Extract the (x, y) coordinate from the center of the cell holding the provided text.  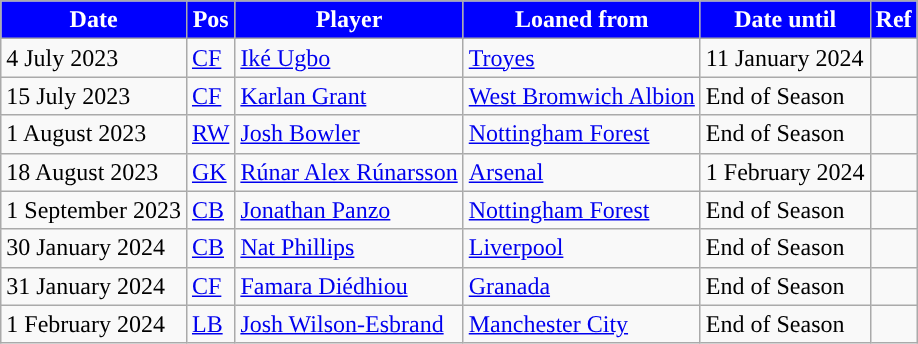
Troyes (582, 58)
Player (349, 20)
Nat Phillips (349, 248)
Rúnar Alex Rúnarsson (349, 172)
Date until (785, 20)
30 January 2024 (94, 248)
Loaned from (582, 20)
Date (94, 20)
Manchester City (582, 324)
Josh Wilson-Esbrand (349, 324)
LB (210, 324)
4 July 2023 (94, 58)
Iké Ugbo (349, 58)
Granada (582, 286)
31 January 2024 (94, 286)
Famara Diédhiou (349, 286)
Karlan Grant (349, 96)
Ref (894, 20)
Arsenal (582, 172)
1 August 2023 (94, 134)
RW (210, 134)
Liverpool (582, 248)
11 January 2024 (785, 58)
Pos (210, 20)
15 July 2023 (94, 96)
1 September 2023 (94, 210)
Jonathan Panzo (349, 210)
West Bromwich Albion (582, 96)
18 August 2023 (94, 172)
Josh Bowler (349, 134)
GK (210, 172)
